Determine the [x, y] coordinate at the center of the cell enclosing the given text.  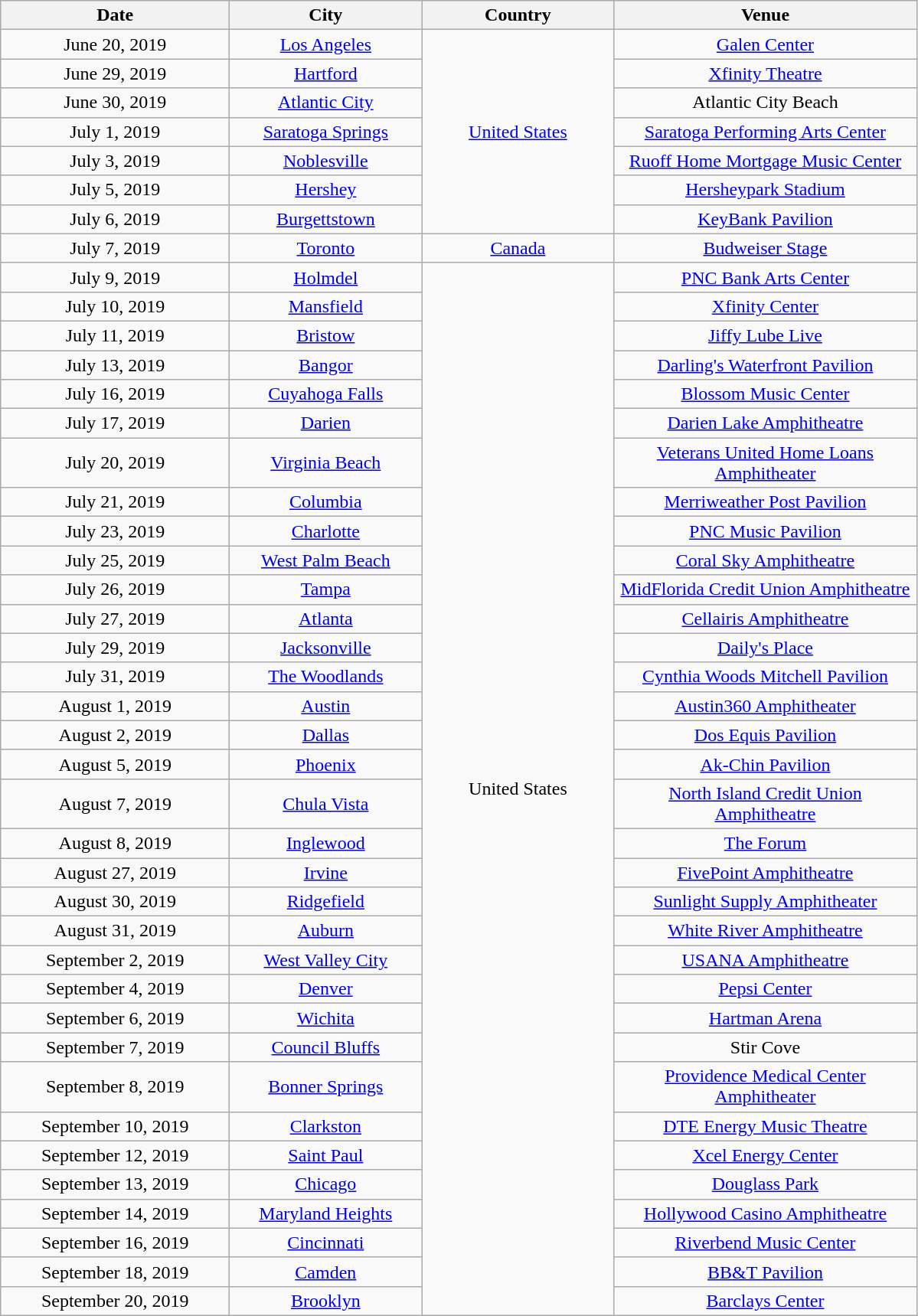
Chula Vista [326, 804]
Providence Medical Center Amphitheater [766, 1087]
Hartman Arena [766, 1018]
July 13, 2019 [115, 365]
Hollywood Casino Amphitheatre [766, 1213]
July 27, 2019 [115, 619]
August 7, 2019 [115, 804]
Cincinnati [326, 1243]
Jacksonville [326, 648]
September 2, 2019 [115, 960]
July 7, 2019 [115, 248]
Ak-Chin Pavilion [766, 764]
Noblesville [326, 161]
Atlanta [326, 619]
Atlantic City [326, 103]
Xfinity Center [766, 306]
June 20, 2019 [115, 44]
Darien Lake Amphitheatre [766, 423]
July 17, 2019 [115, 423]
PNC Music Pavilion [766, 531]
Merriweather Post Pavilion [766, 502]
July 20, 2019 [115, 462]
Council Bluffs [326, 1047]
July 3, 2019 [115, 161]
Austin [326, 706]
July 26, 2019 [115, 589]
Tampa [326, 589]
Atlantic City Beach [766, 103]
Saint Paul [326, 1155]
MidFlorida Credit Union Amphitheatre [766, 589]
Cellairis Amphitheatre [766, 619]
USANA Amphitheatre [766, 960]
Burgettstown [326, 219]
Date [115, 15]
Virginia Beach [326, 462]
September 4, 2019 [115, 989]
July 10, 2019 [115, 306]
August 8, 2019 [115, 843]
Inglewood [326, 843]
Wichita [326, 1018]
Darling's Waterfront Pavilion [766, 365]
Pepsi Center [766, 989]
Saratoga Springs [326, 132]
August 31, 2019 [115, 931]
Dos Equis Pavilion [766, 735]
Bangor [326, 365]
September 13, 2019 [115, 1184]
BB&T Pavilion [766, 1272]
September 12, 2019 [115, 1155]
Budweiser Stage [766, 248]
Camden [326, 1272]
September 20, 2019 [115, 1301]
Holmdel [326, 277]
Denver [326, 989]
September 10, 2019 [115, 1126]
Country [518, 15]
Brooklyn [326, 1301]
Blossom Music Center [766, 394]
July 25, 2019 [115, 560]
July 9, 2019 [115, 277]
Bonner Springs [326, 1087]
Charlotte [326, 531]
June 30, 2019 [115, 103]
Auburn [326, 931]
White River Amphitheatre [766, 931]
Irvine [326, 872]
July 31, 2019 [115, 677]
Hershey [326, 190]
July 11, 2019 [115, 335]
Veterans United Home Loans Amphitheater [766, 462]
Bristow [326, 335]
Hartford [326, 73]
June 29, 2019 [115, 73]
Maryland Heights [326, 1213]
The Woodlands [326, 677]
The Forum [766, 843]
July 5, 2019 [115, 190]
Clarkston [326, 1126]
Mansfield [326, 306]
Barclays Center [766, 1301]
Galen Center [766, 44]
Cynthia Woods Mitchell Pavilion [766, 677]
Jiffy Lube Live [766, 335]
September 16, 2019 [115, 1243]
Xfinity Theatre [766, 73]
Douglass Park [766, 1184]
September 6, 2019 [115, 1018]
July 1, 2019 [115, 132]
September 18, 2019 [115, 1272]
Stir Cove [766, 1047]
July 29, 2019 [115, 648]
August 30, 2019 [115, 902]
Hersheypark Stadium [766, 190]
Xcel Energy Center [766, 1155]
Los Angeles [326, 44]
Darien [326, 423]
September 8, 2019 [115, 1087]
Riverbend Music Center [766, 1243]
KeyBank Pavilion [766, 219]
North Island Credit Union Amphitheatre [766, 804]
FivePoint Amphitheatre [766, 872]
July 16, 2019 [115, 394]
DTE Energy Music Theatre [766, 1126]
August 1, 2019 [115, 706]
July 21, 2019 [115, 502]
July 6, 2019 [115, 219]
Daily's Place [766, 648]
PNC Bank Arts Center [766, 277]
West Valley City [326, 960]
Phoenix [326, 764]
Saratoga Performing Arts Center [766, 132]
Ruoff Home Mortgage Music Center [766, 161]
Coral Sky Amphitheatre [766, 560]
September 14, 2019 [115, 1213]
Canada [518, 248]
September 7, 2019 [115, 1047]
Venue [766, 15]
August 2, 2019 [115, 735]
West Palm Beach [326, 560]
August 27, 2019 [115, 872]
Chicago [326, 1184]
City [326, 15]
July 23, 2019 [115, 531]
August 5, 2019 [115, 764]
Ridgefield [326, 902]
Toronto [326, 248]
Austin360 Amphitheater [766, 706]
Dallas [326, 735]
Cuyahoga Falls [326, 394]
Columbia [326, 502]
Sunlight Supply Amphitheater [766, 902]
